Detect which cell encompasses the target text, then output its (x, y) center coordinate. 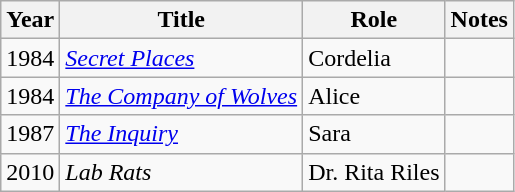
Notes (479, 20)
1987 (30, 134)
Dr. Rita Riles (374, 172)
Cordelia (374, 58)
Lab Rats (182, 172)
Role (374, 20)
The Company of Wolves (182, 96)
The Inquiry (182, 134)
Sara (374, 134)
Alice (374, 96)
2010 (30, 172)
Secret Places (182, 58)
Year (30, 20)
Title (182, 20)
